Return the (x, y) coordinate for the center point of the cell that contains the specified text.  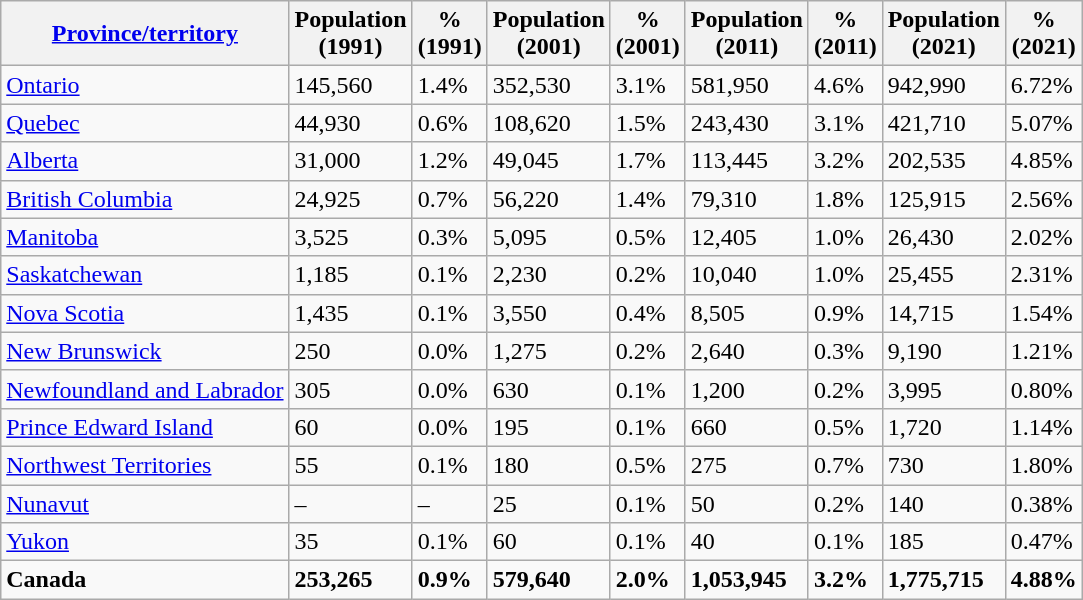
730 (944, 465)
1,435 (350, 313)
4.85% (1044, 161)
1,185 (350, 275)
Nunavut (145, 503)
25 (548, 503)
202,535 (944, 161)
2.0% (648, 580)
1.14% (1044, 427)
1.54% (1044, 313)
55 (350, 465)
1,275 (548, 351)
4.6% (845, 85)
24,925 (350, 199)
3,525 (350, 237)
660 (746, 427)
108,620 (548, 123)
1.80% (1044, 465)
50 (746, 503)
1.8% (845, 199)
79,310 (746, 199)
Alberta (145, 161)
Canada (145, 580)
Province/territory (145, 34)
56,220 (548, 199)
185 (944, 542)
1.2% (450, 161)
630 (548, 389)
125,915 (944, 199)
579,640 (548, 580)
25,455 (944, 275)
Newfoundland and Labrador (145, 389)
Ontario (145, 85)
Population(2011) (746, 34)
0.47% (1044, 542)
31,000 (350, 161)
40 (746, 542)
942,990 (944, 85)
2,640 (746, 351)
145,560 (350, 85)
Nova Scotia (145, 313)
British Columbia (145, 199)
2,230 (548, 275)
3,995 (944, 389)
Prince Edward Island (145, 427)
49,045 (548, 161)
352,530 (548, 85)
44,930 (350, 123)
10,040 (746, 275)
2.02% (1044, 237)
Yukon (145, 542)
%(2001) (648, 34)
1.5% (648, 123)
1,053,945 (746, 580)
New Brunswick (145, 351)
26,430 (944, 237)
581,950 (746, 85)
195 (548, 427)
5.07% (1044, 123)
0.6% (450, 123)
8,505 (746, 313)
5,095 (548, 237)
140 (944, 503)
250 (350, 351)
1.21% (1044, 351)
Population(1991) (350, 34)
Population(2001) (548, 34)
%(2021) (1044, 34)
0.38% (1044, 503)
1,720 (944, 427)
1,775,715 (944, 580)
113,445 (746, 161)
%(2011) (845, 34)
35 (350, 542)
%(1991) (450, 34)
421,710 (944, 123)
253,265 (350, 580)
0.4% (648, 313)
Quebec (145, 123)
1.7% (648, 161)
243,430 (746, 123)
2.56% (1044, 199)
Saskatchewan (145, 275)
4.88% (1044, 580)
305 (350, 389)
14,715 (944, 313)
3,550 (548, 313)
275 (746, 465)
180 (548, 465)
Manitoba (145, 237)
1,200 (746, 389)
0.80% (1044, 389)
Population(2021) (944, 34)
Northwest Territories (145, 465)
9,190 (944, 351)
6.72% (1044, 85)
12,405 (746, 237)
2.31% (1044, 275)
